Search for the cell housing the specified text and yield its [X, Y] center coordinate. 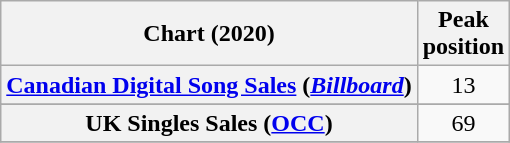
UK Singles Sales (OCC) [209, 123]
Chart (2020) [209, 34]
69 [463, 123]
13 [463, 85]
Peakposition [463, 34]
Canadian Digital Song Sales (Billboard) [209, 85]
